Return [x, y] of the center of cell containing provided text 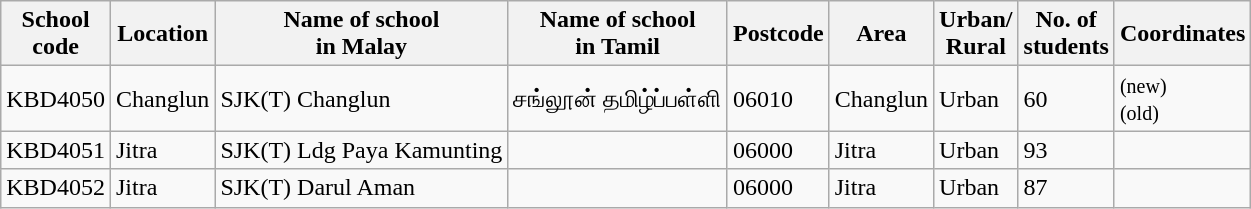
SJK(T) Darul Aman [362, 188]
60 [1066, 98]
KBD4051 [56, 150]
SJK(T) Changlun [362, 98]
Schoolcode [56, 34]
06010 [778, 98]
Name of schoolin Malay [362, 34]
SJK(T) Ldg Paya Kamunting [362, 150]
KBD4052 [56, 188]
Coordinates [1182, 34]
87 [1066, 188]
Area [881, 34]
சங்லூன் தமிழ்ப்பள்ளி [618, 98]
KBD4050 [56, 98]
Location [162, 34]
(new) (old) [1182, 98]
Postcode [778, 34]
Urban/Rural [976, 34]
93 [1066, 150]
Name of schoolin Tamil [618, 34]
No. ofstudents [1066, 34]
